From the cell containing the given text, extract its center point as [X, Y] coordinate. 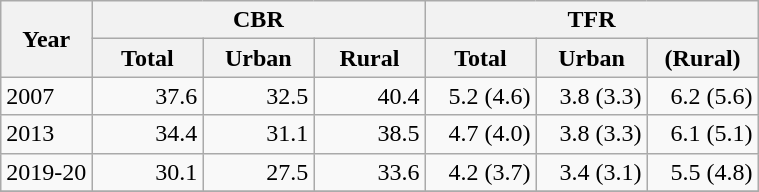
32.5 [258, 96]
37.6 [148, 96]
30.1 [148, 172]
4.2 (3.7) [480, 172]
34.4 [148, 134]
4.7 (4.0) [480, 134]
Rural [370, 58]
2019-20 [46, 172]
(Rural) [702, 58]
38.5 [370, 134]
27.5 [258, 172]
2007 [46, 96]
2013 [46, 134]
33.6 [370, 172]
40.4 [370, 96]
CBR [258, 20]
3.4 (3.1) [592, 172]
Year [46, 39]
6.2 (5.6) [702, 96]
31.1 [258, 134]
5.5 (4.8) [702, 172]
6.1 (5.1) [702, 134]
TFR [592, 20]
5.2 (4.6) [480, 96]
